Provide the [X, Y] coordinate of the cell's center where the given text is located.  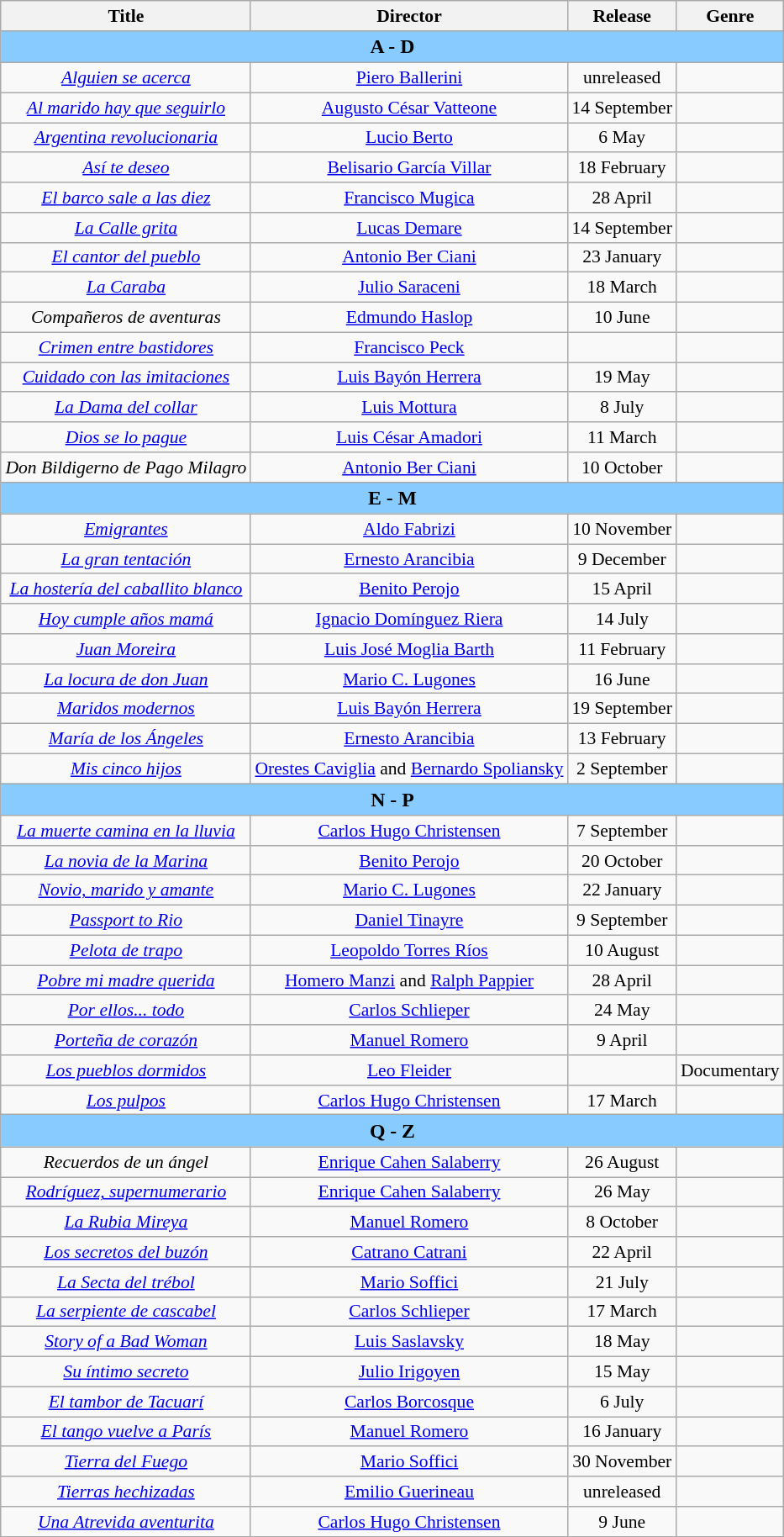
Leopoldo Torres Ríos [408, 951]
2 September [622, 768]
La novia de la Marina [126, 861]
Pobre mi madre querida [126, 980]
23 January [622, 257]
26 August [622, 1162]
14 July [622, 619]
Lucio Berto [408, 138]
N - P [392, 800]
Los pulpos [126, 1101]
Los pueblos dormidos [126, 1070]
Julio Irigoyen [408, 1372]
Juan Moreira [126, 649]
Francisco Mugica [408, 198]
18 February [622, 168]
Los secretos del buzón [126, 1252]
22 April [622, 1252]
Documentary [730, 1070]
Carlos Borcosque [408, 1402]
Alguien se acerca [126, 78]
6 May [622, 138]
La Dama del collar [126, 408]
Por ellos... todo [126, 1011]
Porteña de corazón [126, 1040]
15 May [622, 1372]
Genre [730, 16]
22 January [622, 890]
Passport to Rio [126, 921]
Dios se lo pague [126, 437]
Augusto César Vatteone [408, 108]
Julio Saraceni [408, 288]
Rodríguez, supernumerario [126, 1192]
La serpiente de cascabel [126, 1312]
8 October [622, 1223]
Leo Fleider [408, 1070]
9 September [622, 921]
8 July [622, 408]
11 March [622, 437]
30 November [622, 1462]
El barco sale a las diez [126, 198]
10 August [622, 951]
Su íntimo secreto [126, 1372]
El tango vuelve a París [126, 1432]
La hostería del caballito blanco [126, 589]
La locura de don Juan [126, 679]
La gran tentación [126, 559]
Tierra del Fuego [126, 1462]
13 February [622, 739]
Ignacio Domínguez Riera [408, 619]
Orestes Caviglia and Bernardo Spoliansky [408, 768]
Mis cinco hijos [126, 768]
Homero Manzi and Ralph Pappier [408, 980]
Catrano Catrani [408, 1252]
María de los Ángeles [126, 739]
Cuidado con las imitaciones [126, 378]
26 May [622, 1192]
10 June [622, 318]
Al marido hay que seguirlo [126, 108]
Edmundo Haslop [408, 318]
Don Bildigerno de Pago Milagro [126, 467]
10 November [622, 529]
A - D [392, 47]
El tambor de Tacuarí [126, 1402]
10 October [622, 467]
24 May [622, 1011]
Emilio Guerineau [408, 1492]
Novio, marido y amante [126, 890]
Argentina revolucionaria [126, 138]
Hoy cumple años mamá [126, 619]
16 January [622, 1432]
Story of a Bad Woman [126, 1342]
Luis José Moglia Barth [408, 649]
Francisco Peck [408, 347]
Title [126, 16]
La Secta del trébol [126, 1282]
Una Atrevida aventurita [126, 1522]
Daniel Tinayre [408, 921]
Tierras hechizadas [126, 1492]
16 June [622, 679]
Maridos modernos [126, 709]
Así te deseo [126, 168]
Release [622, 16]
Recuerdos de un ángel [126, 1162]
18 May [622, 1342]
Luis César Amadori [408, 437]
Director [408, 16]
9 June [622, 1522]
9 April [622, 1040]
Pelota de trapo [126, 951]
Q - Z [392, 1131]
Crimen entre bastidores [126, 347]
7 September [622, 831]
Luis Saslavsky [408, 1342]
La muerte camina en la lluvia [126, 831]
La Rubia Mireya [126, 1223]
15 April [622, 589]
20 October [622, 861]
18 March [622, 288]
19 May [622, 378]
6 July [622, 1402]
Emigrantes [126, 529]
9 December [622, 559]
Lucas Demare [408, 228]
11 February [622, 649]
Aldo Fabrizi [408, 529]
Belisario García Villar [408, 168]
El cantor del pueblo [126, 257]
E - M [392, 498]
19 September [622, 709]
21 July [622, 1282]
Piero Ballerini [408, 78]
La Caraba [126, 288]
Luis Mottura [408, 408]
La Calle grita [126, 228]
Compañeros de aventuras [126, 318]
